Identify which cell holds the provided text, then report its (x, y) central coordinate. 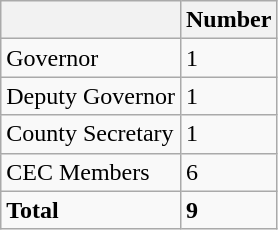
Total (91, 210)
9 (228, 210)
Number (228, 20)
Deputy Governor (91, 96)
Governor (91, 58)
6 (228, 172)
County Secretary (91, 134)
CEC Members (91, 172)
